Detect which cell encompasses the target text, then output its (X, Y) center coordinate. 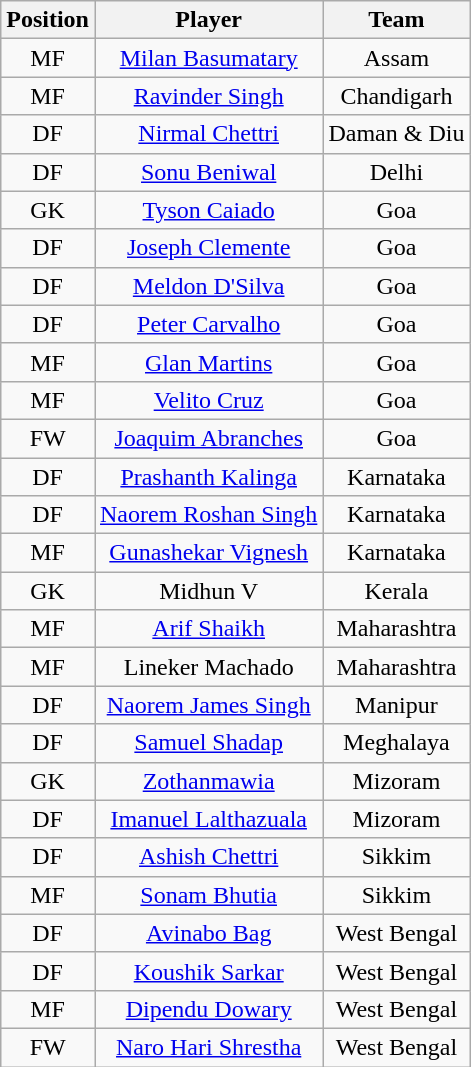
Kerala (396, 591)
Velito Cruz (208, 400)
Chandigarh (396, 96)
Meldon D'Silva (208, 286)
Naro Hari Shrestha (208, 1047)
Glan Martins (208, 362)
Meghalaya (396, 743)
Zothanmawia (208, 781)
Peter Carvalho (208, 324)
Sonam Bhutia (208, 895)
Ashish Chettri (208, 857)
Position (48, 20)
Koushik Sarkar (208, 971)
Assam (396, 58)
Gunashekar Vignesh (208, 553)
Manipur (396, 705)
Samuel Shadap (208, 743)
Sonu Beniwal (208, 172)
Naorem James Singh (208, 705)
Team (396, 20)
Joseph Clemente (208, 248)
Prashanth Kalinga (208, 477)
Dipendu Dowary (208, 1009)
Lineker Machado (208, 667)
Delhi (396, 172)
Midhun V (208, 591)
Tyson Caiado (208, 210)
Imanuel Lalthazuala (208, 819)
Nirmal Chettri (208, 134)
Milan Basumatary (208, 58)
Ravinder Singh (208, 96)
Player (208, 20)
Daman & Diu (396, 134)
Naorem Roshan Singh (208, 515)
Joaquim Abranches (208, 438)
Arif Shaikh (208, 629)
Avinabo Bag (208, 933)
